Output the [X, Y] coordinate of the center of the cell containing the given text.  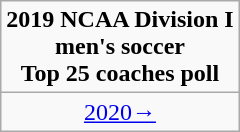
2019 NCAA Division Imen's soccerTop 25 coaches poll [120, 47]
2020→ [120, 112]
